Detect which cell encompasses the target text, then output its [x, y] center coordinate. 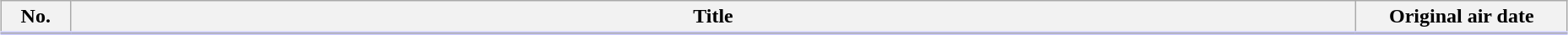
Title [713, 17]
Original air date [1462, 17]
No. [35, 17]
